Identify which cell holds the provided text, then report its (x, y) central coordinate. 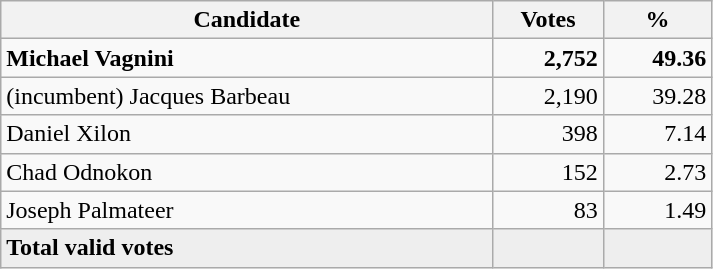
2,190 (548, 96)
39.28 (658, 96)
Total valid votes (247, 248)
Michael Vagnini (247, 58)
Candidate (247, 20)
1.49 (658, 210)
152 (548, 172)
2.73 (658, 172)
% (658, 20)
398 (548, 134)
Daniel Xilon (247, 134)
Chad Odnokon (247, 172)
2,752 (548, 58)
Joseph Palmateer (247, 210)
(incumbent) Jacques Barbeau (247, 96)
Votes (548, 20)
7.14 (658, 134)
83 (548, 210)
49.36 (658, 58)
